Detect which cell encompasses the target text, then output its (X, Y) center coordinate. 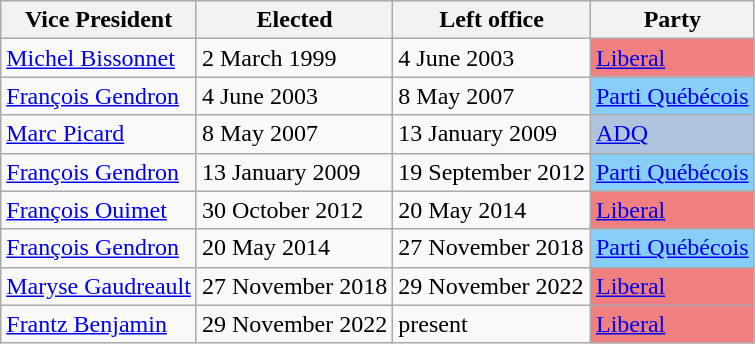
Frantz Benjamin (99, 324)
Elected (294, 20)
19 September 2012 (492, 172)
30 October 2012 (294, 210)
Maryse Gaudreault (99, 286)
Party (672, 20)
François Ouimet (99, 210)
Left office (492, 20)
2 March 1999 (294, 58)
Marc Picard (99, 134)
ADQ (672, 134)
present (492, 324)
Michel Bissonnet (99, 58)
Vice President (99, 20)
